Scan for the cell matching the given text and deliver its [X, Y] coordinate at center. 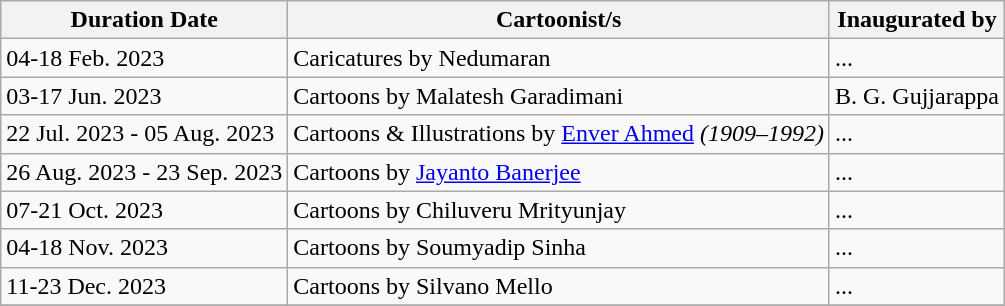
Cartoonist/s [559, 20]
22 Jul. 2023 - 05 Aug. 2023 [144, 134]
04-18 Nov. 2023 [144, 248]
Cartoons by Chiluveru Mrityunjay [559, 210]
Inaugurated by [916, 20]
Cartoons by Malatesh Garadimani [559, 96]
03-17 Jun. 2023 [144, 96]
Caricatures by Nedumaran [559, 58]
26 Aug. 2023 - 23 Sep. 2023 [144, 172]
B. G. Gujjarappa [916, 96]
Cartoons & Illustrations by Enver Ahmed (1909–1992) [559, 134]
Cartoons by Silvano Mello [559, 286]
07-21 Oct. 2023 [144, 210]
11-23 Dec. 2023 [144, 286]
Cartoons by Jayanto Banerjee [559, 172]
Cartoons by Soumyadip Sinha [559, 248]
04-18 Feb. 2023 [144, 58]
Duration Date [144, 20]
